Identify which cell holds the provided text, then report its (x, y) central coordinate. 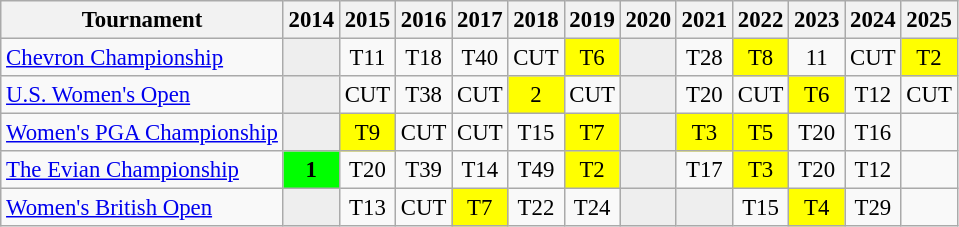
2014 (311, 20)
Chevron Championship (142, 58)
T29 (873, 208)
2025 (929, 20)
Women's PGA Championship (142, 133)
T8 (760, 58)
U.S. Women's Open (142, 95)
2022 (760, 20)
2017 (480, 20)
1 (311, 170)
T4 (817, 208)
T16 (873, 133)
T39 (424, 170)
2018 (536, 20)
T17 (704, 170)
T5 (760, 133)
T11 (367, 58)
T18 (424, 58)
T22 (536, 208)
2021 (704, 20)
Tournament (142, 20)
11 (817, 58)
2 (536, 95)
T28 (704, 58)
T38 (424, 95)
T24 (592, 208)
Women's British Open (142, 208)
T13 (367, 208)
T9 (367, 133)
T49 (536, 170)
2015 (367, 20)
2023 (817, 20)
T14 (480, 170)
The Evian Championship (142, 170)
2020 (648, 20)
2016 (424, 20)
2019 (592, 20)
T40 (480, 58)
2024 (873, 20)
